Identify which cell holds the provided text, then report its (X, Y) central coordinate. 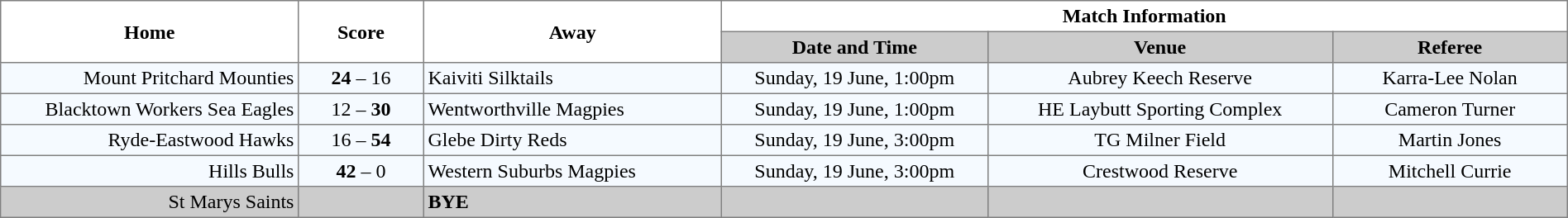
HE Laybutt Sporting Complex (1159, 109)
TG Milner Field (1159, 140)
Crestwood Reserve (1159, 171)
Score (361, 31)
Martin Jones (1450, 140)
Ryde-Eastwood Hawks (150, 140)
Match Information (1145, 17)
Cameron Turner (1450, 109)
42 – 0 (361, 171)
Kaiviti Silktails (572, 78)
Blacktown Workers Sea Eagles (150, 109)
BYE (572, 202)
24 – 16 (361, 78)
Glebe Dirty Reds (572, 140)
12 – 30 (361, 109)
Hills Bulls (150, 171)
16 – 54 (361, 140)
Venue (1159, 47)
St Marys Saints (150, 202)
Western Suburbs Magpies (572, 171)
Mitchell Currie (1450, 171)
Home (150, 31)
Wentworthville Magpies (572, 109)
Referee (1450, 47)
Aubrey Keech Reserve (1159, 78)
Karra-Lee Nolan (1450, 78)
Date and Time (854, 47)
Away (572, 31)
Mount Pritchard Mounties (150, 78)
